Return [X, Y] of the center of cell containing provided text 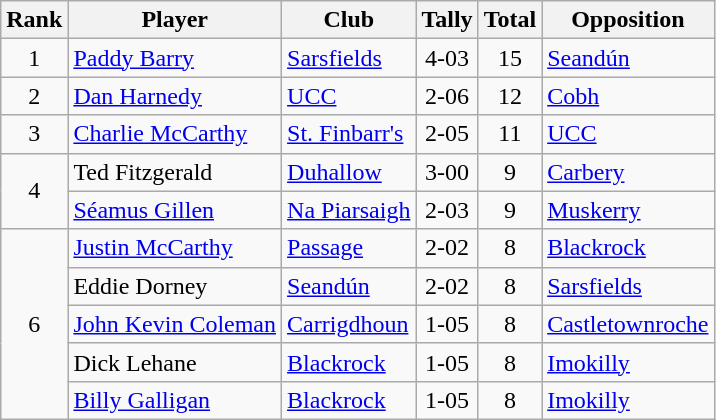
Opposition [628, 20]
3-00 [447, 172]
Duhallow [349, 172]
Na Piarsaigh [349, 210]
1 [34, 58]
Club [349, 20]
15 [510, 58]
Carbery [628, 172]
4-03 [447, 58]
Player [175, 20]
Castletownroche [628, 324]
2-05 [447, 134]
Charlie McCarthy [175, 134]
6 [34, 324]
Total [510, 20]
Carrigdhoun [349, 324]
4 [34, 191]
3 [34, 134]
Dan Harnedy [175, 96]
Cobh [628, 96]
St. Finbarr's [349, 134]
Rank [34, 20]
John Kevin Coleman [175, 324]
2-06 [447, 96]
Ted Fitzgerald [175, 172]
12 [510, 96]
Paddy Barry [175, 58]
Passage [349, 248]
2-03 [447, 210]
Justin McCarthy [175, 248]
Dick Lehane [175, 362]
Tally [447, 20]
11 [510, 134]
2 [34, 96]
Eddie Dorney [175, 286]
Billy Galligan [175, 400]
Muskerry [628, 210]
Séamus Gillen [175, 210]
